Scan for the cell matching the given text and deliver its [X, Y] coordinate at center. 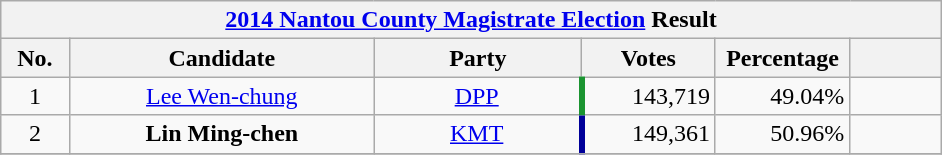
KMT [478, 134]
Party [478, 58]
149,361 [648, 134]
2014 Nantou County Magistrate Election Result [470, 20]
No. [34, 58]
Candidate [222, 58]
Lin Ming-chen [222, 134]
Votes [648, 58]
Percentage [782, 58]
Lee Wen-chung [222, 96]
1 [34, 96]
DPP [478, 96]
143,719 [648, 96]
50.96% [782, 134]
2 [34, 134]
49.04% [782, 96]
